Provide the (X, Y) coordinate of the cell's center where the given text is located.  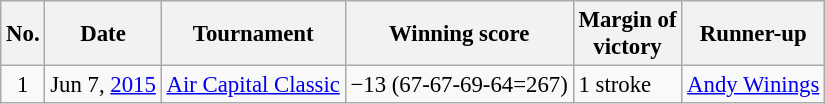
Air Capital Classic (253, 85)
Winning score (459, 34)
Tournament (253, 34)
1 stroke (628, 85)
Jun 7, 2015 (103, 85)
Runner-up (754, 34)
1 (23, 85)
Date (103, 34)
Margin ofvictory (628, 34)
No. (23, 34)
−13 (67-67-69-64=267) (459, 85)
Andy Winings (754, 85)
